Locate the cell with the specified text and output its [X, Y] center coordinate. 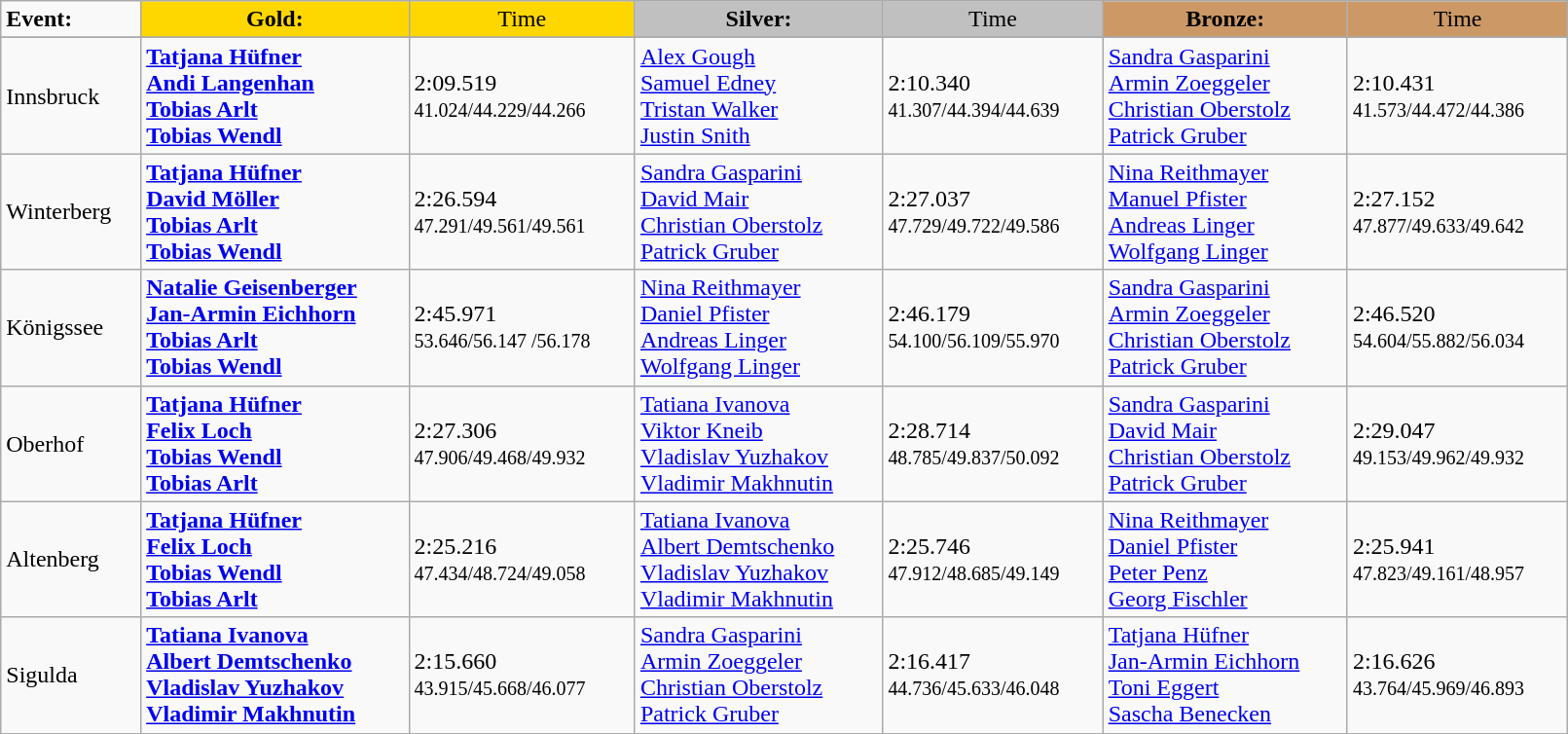
Natalie GeisenbergerJan-Armin EichhornTobias ArltTobias Wendl [274, 327]
2:09.519 41.024/44.229/44.266 [522, 95]
2:46.17954.100/56.109/55.970 [993, 327]
2:26.594 47.291/49.561/49.561 [522, 212]
2:25.941 47.823/49.161/48.957 [1457, 559]
Silver: [758, 19]
Alex GoughSamuel EdneyTristan WalkerJustin Snith [758, 95]
2:16.41744.736/45.633/46.048 [993, 676]
2:27.15247.877/49.633/49.642 [1457, 212]
Nina ReithmayerManuel PfisterAndreas LingerWolfgang Linger [1224, 212]
2:28.71448.785/49.837/50.092 [993, 444]
Oberhof [71, 444]
2:16.62643.764/45.969/46.893 [1457, 676]
Event: [71, 19]
2:10.34041.307/44.394/44.639 [993, 95]
2:27.30647.906/49.468/49.932 [522, 444]
Bronze: [1224, 19]
2:10.43141.573/44.472/44.386 [1457, 95]
Tatjana HüfnerAndi LangenhanTobias ArltTobias Wendl [274, 95]
Tatiana IvanovaViktor KneibVladislav YuzhakovVladimir Makhnutin [758, 444]
Sigulda [71, 676]
2:27.03747.729/49.722/49.586 [993, 212]
Innsbruck [71, 95]
Tatjana HüfnerJan-Armin EichhornToni EggertSascha Benecken [1224, 676]
Winterberg [71, 212]
Nina ReithmayerDaniel PfisterPeter PenzGeorg Fischler [1224, 559]
Gold: [274, 19]
Königssee [71, 327]
Tatjana HüfnerDavid MöllerTobias ArltTobias Wendl [274, 212]
2:29.04749.153/49.962/49.932 [1457, 444]
Altenberg [71, 559]
Nina ReithmayerDaniel PfisterAndreas LingerWolfgang Linger [758, 327]
2:46.52054.604/55.882/56.034 [1457, 327]
2:45.97153.646/56.147 /56.178 [522, 327]
2:15.66043.915/45.668/46.077 [522, 676]
2:25.21647.434/48.724/49.058 [522, 559]
2:25.74647.912/48.685/49.149 [993, 559]
